Capture the cell that displays the provided text and extract its (X, Y) central coordinate. 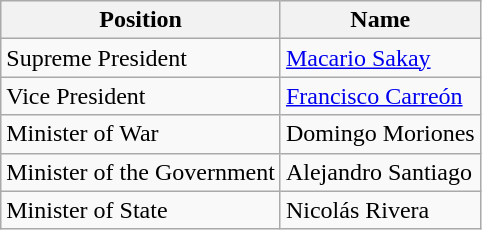
Domingo Moriones (380, 134)
Nicolás Rivera (380, 210)
Name (380, 20)
Supreme President (141, 58)
Minister of War (141, 134)
Francisco Carreón (380, 96)
Macario Sakay (380, 58)
Position (141, 20)
Vice President (141, 96)
Minister of the Government (141, 172)
Alejandro Santiago (380, 172)
Minister of State (141, 210)
